Determine the (x, y) coordinate at the center of the cell enclosing the given text.  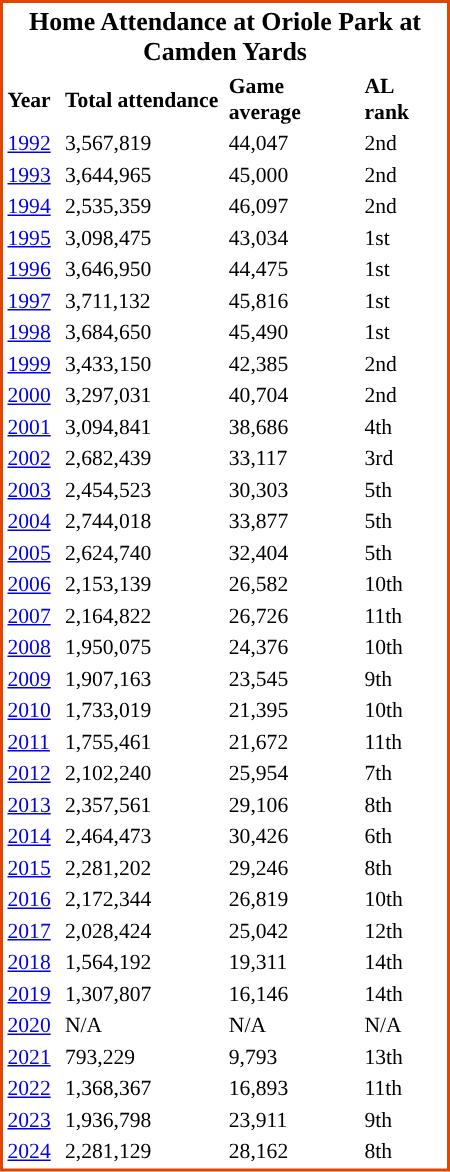
45,816 (294, 300)
21,672 (294, 742)
12th (404, 930)
1993 (33, 174)
33,877 (294, 521)
2009 (33, 678)
45,490 (294, 332)
2012 (33, 773)
44,475 (294, 269)
3,644,965 (144, 174)
43,034 (294, 238)
2021 (33, 1056)
2002 (33, 458)
3,684,650 (144, 332)
2,281,129 (144, 1151)
26,819 (294, 899)
2,357,561 (144, 804)
23,545 (294, 678)
3rd (404, 458)
45,000 (294, 174)
2,102,240 (144, 773)
2008 (33, 647)
46,097 (294, 206)
1,733,019 (144, 710)
Total attendance (144, 99)
1,936,798 (144, 1120)
21,395 (294, 710)
3,297,031 (144, 395)
1,368,367 (144, 1088)
2,464,473 (144, 836)
23,911 (294, 1120)
1997 (33, 300)
793,229 (144, 1056)
1994 (33, 206)
1,564,192 (144, 962)
2,624,740 (144, 552)
28,162 (294, 1151)
38,686 (294, 426)
3,567,819 (144, 143)
2001 (33, 426)
1996 (33, 269)
2010 (33, 710)
1,307,807 (144, 994)
25,954 (294, 773)
Year (33, 99)
42,385 (294, 364)
1999 (33, 364)
4th (404, 426)
2017 (33, 930)
2022 (33, 1088)
Home Attendance at Oriole Park at Camden Yards (225, 38)
7th (404, 773)
6th (404, 836)
40,704 (294, 395)
13th (404, 1056)
1,755,461 (144, 742)
3,646,950 (144, 269)
1995 (33, 238)
2,744,018 (144, 521)
9,793 (294, 1056)
2,454,523 (144, 490)
2019 (33, 994)
2003 (33, 490)
3,433,150 (144, 364)
44,047 (294, 143)
16,893 (294, 1088)
3,711,132 (144, 300)
2000 (33, 395)
2,028,424 (144, 930)
2,281,202 (144, 868)
2023 (33, 1120)
2015 (33, 868)
30,303 (294, 490)
2006 (33, 584)
2020 (33, 1025)
25,042 (294, 930)
2,535,359 (144, 206)
2013 (33, 804)
2024 (33, 1151)
29,106 (294, 804)
33,117 (294, 458)
Game average (294, 99)
1992 (33, 143)
3,094,841 (144, 426)
2,172,344 (144, 899)
2016 (33, 899)
2011 (33, 742)
1998 (33, 332)
26,582 (294, 584)
16,146 (294, 994)
1,950,075 (144, 647)
19,311 (294, 962)
AL rank (404, 99)
2,682,439 (144, 458)
2,164,822 (144, 616)
2014 (33, 836)
29,246 (294, 868)
32,404 (294, 552)
2,153,139 (144, 584)
30,426 (294, 836)
2007 (33, 616)
24,376 (294, 647)
26,726 (294, 616)
2005 (33, 552)
2004 (33, 521)
1,907,163 (144, 678)
2018 (33, 962)
3,098,475 (144, 238)
